Scan for the cell matching the given text and deliver its [x, y] coordinate at center. 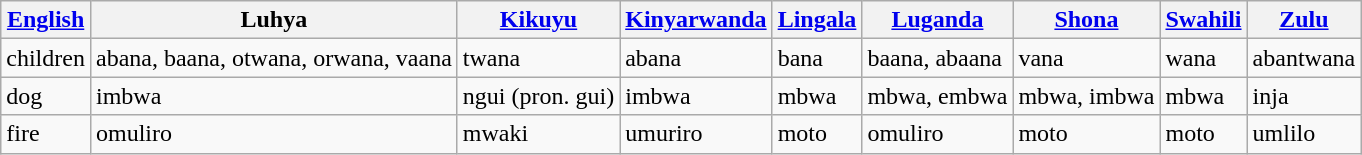
Shona [1086, 20]
mbwa, imbwa [1086, 96]
abantwana [1304, 58]
inja [1304, 96]
dog [46, 96]
Lingala [817, 20]
English [46, 20]
fire [46, 134]
umuriro [696, 134]
Luganda [938, 20]
mbwa, embwa [938, 96]
ngui (pron. gui) [538, 96]
mwaki [538, 134]
Zulu [1304, 20]
children [46, 58]
Swahili [1204, 20]
Luhya [274, 20]
bana [817, 58]
umlilo [1304, 134]
abana, baana, otwana, orwana, vaana [274, 58]
Kikuyu [538, 20]
twana [538, 58]
baana, abaana [938, 58]
Kinyarwanda [696, 20]
abana [696, 58]
wana [1204, 58]
vana [1086, 58]
